Pinpoint the cell where the given text exists, returning its (x, y) midpoint coordinate. 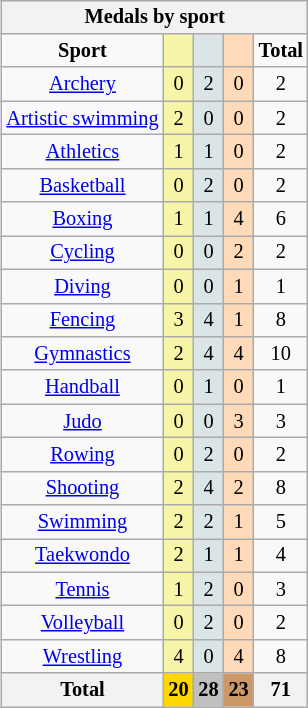
Basketball (82, 185)
Diving (82, 286)
Cycling (82, 253)
Gymnastics (82, 354)
Athletics (82, 152)
28 (209, 690)
Wrestling (82, 657)
5 (281, 522)
20 (178, 690)
Archery (82, 84)
Taekwondo (82, 556)
Rowing (82, 455)
23 (239, 690)
6 (281, 219)
Handball (82, 387)
71 (281, 690)
Artistic swimming (82, 118)
Judo (82, 421)
Swimming (82, 522)
10 (281, 354)
Boxing (82, 219)
Medals by sport (154, 17)
Volleyball (82, 623)
Tennis (82, 589)
Sport (82, 51)
Shooting (82, 488)
Fencing (82, 320)
